Detect which cell encompasses the target text, then output its [x, y] center coordinate. 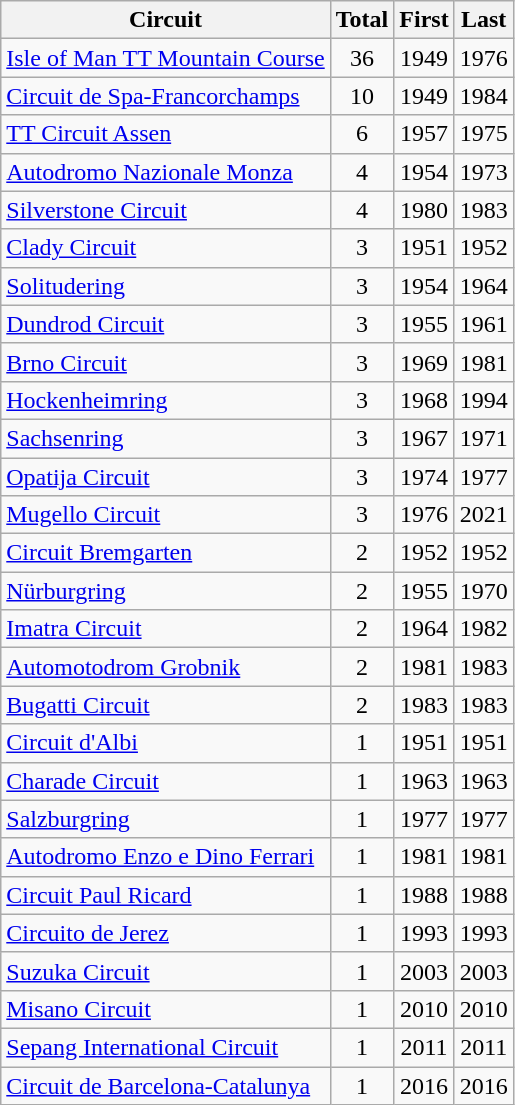
Last [484, 20]
36 [362, 58]
Circuito de Jerez [166, 933]
6 [362, 134]
1973 [484, 172]
Imatra Circuit [166, 629]
Salzburgring [166, 819]
Automotodrom Grobnik [166, 667]
Circuit Bremgarten [166, 553]
Dundrod Circuit [166, 324]
Circuit de Barcelona-Catalunya [166, 1085]
1970 [484, 591]
1967 [424, 438]
1994 [484, 400]
1984 [484, 96]
Circuit Paul Ricard [166, 895]
Sachsenring [166, 438]
Autodromo Enzo e Dino Ferrari [166, 857]
Sepang International Circuit [166, 1047]
Hockenheimring [166, 400]
Clady Circuit [166, 248]
10 [362, 96]
1969 [424, 362]
Brno Circuit [166, 362]
TT Circuit Assen [166, 134]
1974 [424, 477]
Isle of Man TT Mountain Course [166, 58]
Opatija Circuit [166, 477]
Solitudering [166, 286]
1971 [484, 438]
Total [362, 20]
Misano Circuit [166, 1009]
Silverstone Circuit [166, 210]
1975 [484, 134]
1968 [424, 400]
1980 [424, 210]
Circuit [166, 20]
Mugello Circuit [166, 515]
2021 [484, 515]
1961 [484, 324]
First [424, 20]
Charade Circuit [166, 781]
Nürburgring [166, 591]
Circuit de Spa-Francorchamps [166, 96]
1982 [484, 629]
Suzuka Circuit [166, 971]
Autodromo Nazionale Monza [166, 172]
Bugatti Circuit [166, 705]
Circuit d'Albi [166, 743]
1957 [424, 134]
